Return [X, Y] of the center of cell containing provided text 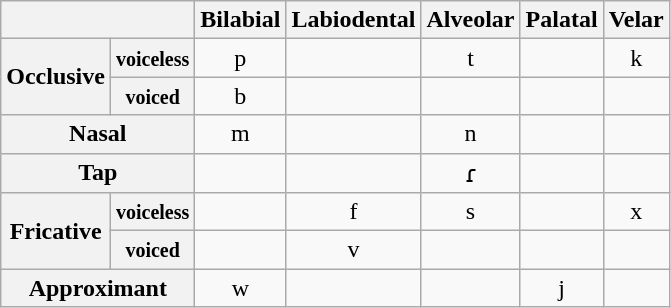
f [354, 212]
k [636, 58]
p [240, 58]
Bilabial [240, 20]
Alveolar [470, 20]
Fricative [56, 231]
v [354, 250]
Velar [636, 20]
Palatal [562, 20]
Approximant [98, 288]
Labiodental [354, 20]
s [470, 212]
ɾ [470, 173]
m [240, 134]
n [470, 134]
j [562, 288]
Nasal [98, 134]
w [240, 288]
b [240, 96]
Tap [98, 173]
t [470, 58]
Occlusive [56, 77]
x [636, 212]
